For the text-containing cell, return its midpoint in [X, Y] coordinate format. 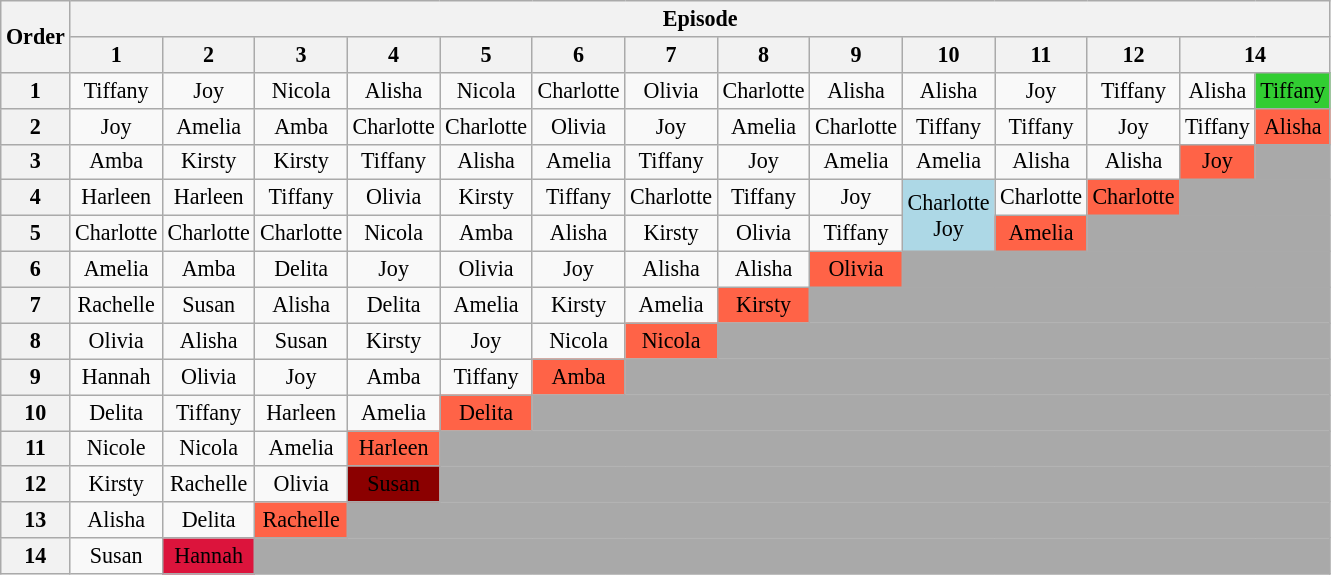
Order [36, 36]
13 [36, 520]
Episode [700, 18]
Nicole [116, 448]
CharlotteJoy [948, 216]
